From the cell containing the given text, extract its center point as [x, y] coordinate. 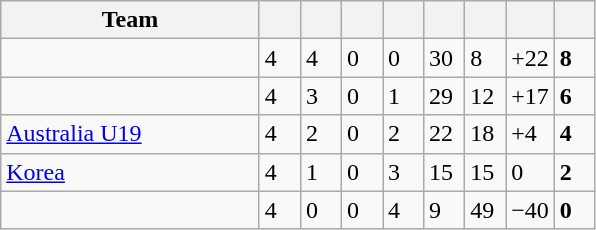
+4 [530, 134]
−40 [530, 210]
22 [444, 134]
29 [444, 96]
+22 [530, 58]
+17 [530, 96]
Team [130, 20]
6 [574, 96]
18 [486, 134]
Australia U19 [130, 134]
12 [486, 96]
9 [444, 210]
Korea [130, 172]
30 [444, 58]
49 [486, 210]
